Output the (x, y) coordinate of the center of the cell containing the given text.  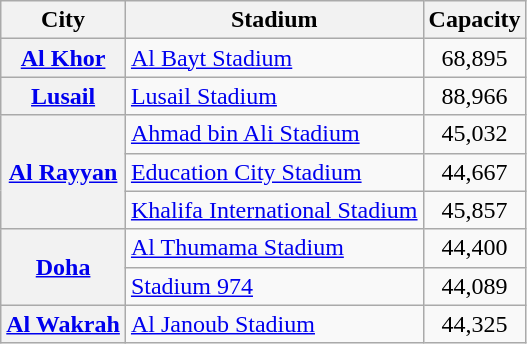
Al Wakrah (64, 324)
44,325 (474, 324)
Ahmad bin Ali Stadium (274, 134)
Al Janoub Stadium (274, 324)
44,400 (474, 248)
Education City Stadium (274, 172)
88,966 (474, 96)
Lusail Stadium (274, 96)
Al Thumama Stadium (274, 248)
44,089 (474, 286)
Lusail (64, 96)
68,895 (474, 58)
Al Bayt Stadium (274, 58)
Stadium 974 (274, 286)
Doha (64, 267)
45,857 (474, 210)
Al Rayyan (64, 172)
Stadium (274, 20)
44,667 (474, 172)
Al Khor (64, 58)
City (64, 20)
Khalifa International Stadium (274, 210)
Capacity (474, 20)
45,032 (474, 134)
